Provide the [x, y] coordinate of the cell's center where the given text is located.  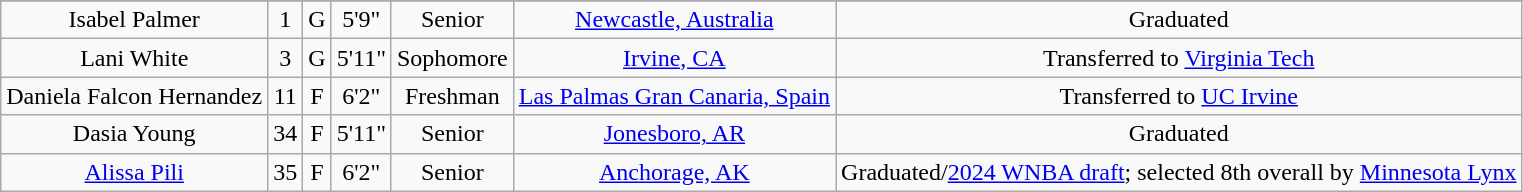
Graduated/2024 WNBA draft; selected 8th overall by Minnesota Lynx [1179, 172]
35 [286, 172]
Isabel Palmer [134, 20]
Lani White [134, 58]
Daniela Falcon Hernandez [134, 96]
Transferred to UC Irvine [1179, 96]
Newcastle, Australia [674, 20]
1 [286, 20]
34 [286, 134]
Jonesboro, AR [674, 134]
Transferred to Virginia Tech [1179, 58]
Dasia Young [134, 134]
Sophomore [452, 58]
Freshman [452, 96]
Alissa Pili [134, 172]
3 [286, 58]
Las Palmas Gran Canaria, Spain [674, 96]
5'9" [361, 20]
Anchorage, AK [674, 172]
Irvine, CA [674, 58]
11 [286, 96]
